Return the (X, Y) coordinate for the center point of the cell that contains the specified text.  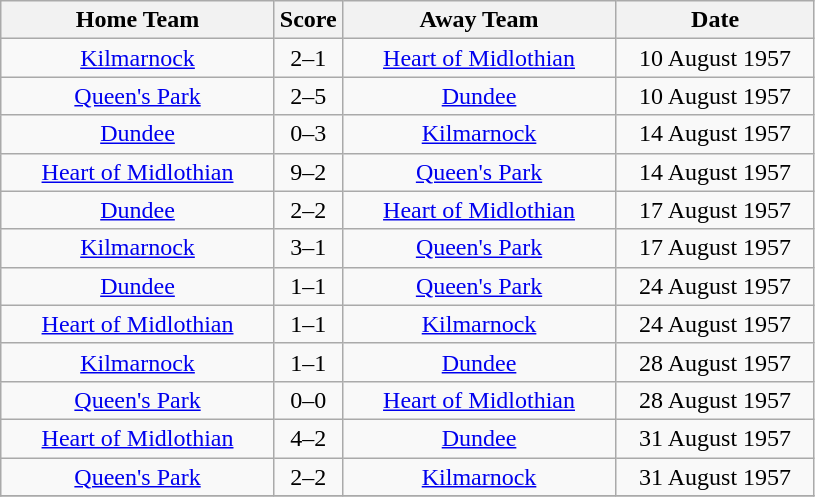
0–3 (308, 134)
Home Team (138, 20)
Date (716, 20)
Away Team (479, 20)
4–2 (308, 438)
0–0 (308, 400)
2–1 (308, 58)
Score (308, 20)
3–1 (308, 248)
2–5 (308, 96)
9–2 (308, 172)
